Output the (X, Y) coordinate of the center of the cell containing the given text.  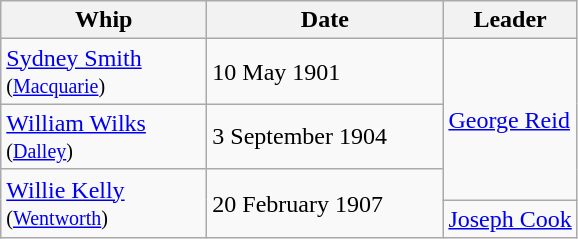
Willie Kelly(Wentworth) (104, 204)
Joseph Cook (510, 219)
William Wilks(Dalley) (104, 136)
Whip (104, 20)
Sydney Smith(Macquarie) (104, 72)
10 May 1901 (325, 72)
3 September 1904 (325, 136)
George Reid (510, 120)
20 February 1907 (325, 204)
Leader (510, 20)
Date (325, 20)
